Output the [x, y] coordinate of the center of the cell containing the given text.  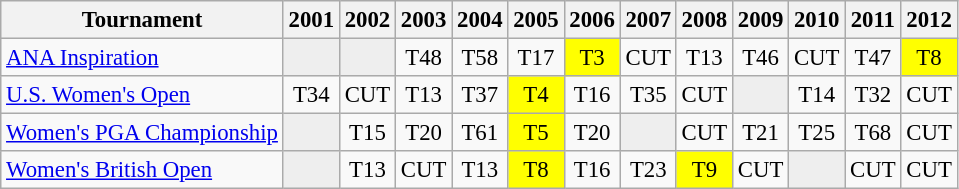
2006 [592, 20]
T46 [760, 58]
ANA Inspiration [142, 58]
2011 [873, 20]
2003 [424, 20]
T23 [648, 170]
2012 [929, 20]
T34 [311, 95]
2001 [311, 20]
T21 [760, 133]
T58 [480, 58]
Women's British Open [142, 170]
2004 [480, 20]
2008 [704, 20]
T15 [367, 133]
2002 [367, 20]
T48 [424, 58]
T37 [480, 95]
T4 [536, 95]
T17 [536, 58]
T61 [480, 133]
T68 [873, 133]
Women's PGA Championship [142, 133]
T3 [592, 58]
2009 [760, 20]
T5 [536, 133]
2010 [817, 20]
2007 [648, 20]
2005 [536, 20]
Tournament [142, 20]
T47 [873, 58]
T9 [704, 170]
T35 [648, 95]
T25 [817, 133]
T32 [873, 95]
T14 [817, 95]
U.S. Women's Open [142, 95]
